From the cell containing the given text, extract its center point as [x, y] coordinate. 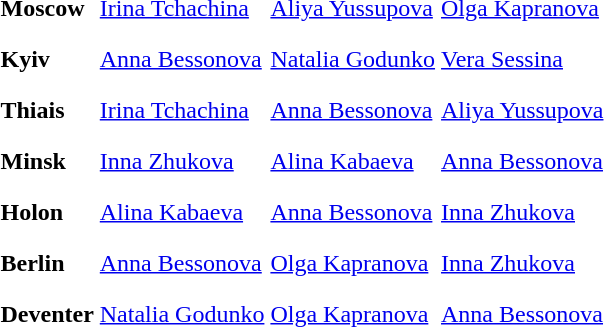
Natalia Godunko [353, 59]
Olga Kapranova [353, 263]
Irina Tchachina [182, 110]
Inna Zhukova [182, 161]
